Scan for the cell matching the given text and deliver its (x, y) coordinate at center. 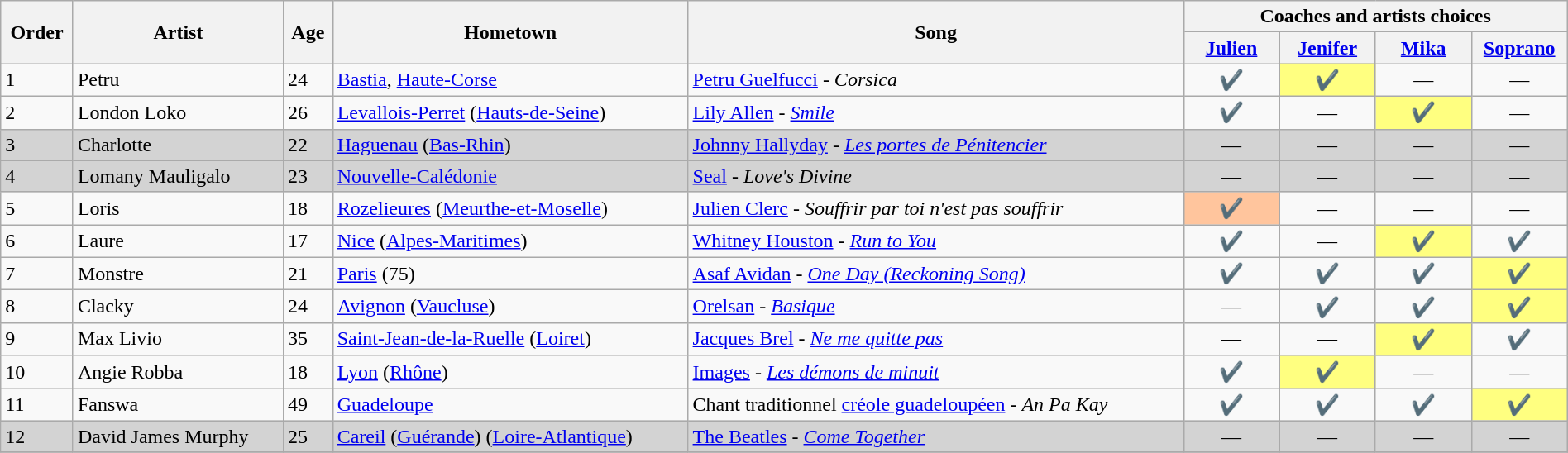
9 (37, 339)
1 (37, 80)
12 (37, 436)
Loris (178, 208)
22 (308, 145)
Lily Allen - Smile (936, 112)
6 (37, 241)
Song (936, 32)
Haguenau (Bas-Rhin) (510, 145)
Chant traditionnel créole guadeloupéen - An Pa Kay (936, 405)
Jacques Brel - Ne me quitte pas (936, 339)
Laure (178, 241)
Petru (178, 80)
Levallois-Perret (Hauts-de-Seine) (510, 112)
7 (37, 274)
10 (37, 372)
Soprano (1519, 48)
David James Murphy (178, 436)
23 (308, 176)
Paris (75) (510, 274)
Asaf Avidan - One Day (Reckoning Song) (936, 274)
26 (308, 112)
Bastia, Haute-Corse (510, 80)
Angie Robba (178, 372)
Rozelieures (Meurthe-et-Moselle) (510, 208)
Jenifer (1327, 48)
5 (37, 208)
Monstre (178, 274)
11 (37, 405)
Julien (1231, 48)
2 (37, 112)
Mika (1423, 48)
35 (308, 339)
Max Livio (178, 339)
Petru Guelfucci - Corsica (936, 80)
Images - Les démons de minuit (936, 372)
Coaches and artists choices (1375, 17)
The Beatles - Come Together (936, 436)
Guadeloupe (510, 405)
3 (37, 145)
Lyon (Rhône) (510, 372)
Clacky (178, 307)
21 (308, 274)
Hometown (510, 32)
Avignon (Vaucluse) (510, 307)
8 (37, 307)
Seal - Love's Divine (936, 176)
Lomany Mauligalo (178, 176)
Careil (Guérande) (Loire-Atlantique) (510, 436)
London Loko (178, 112)
4 (37, 176)
Artist (178, 32)
25 (308, 436)
Order (37, 32)
Johnny Hallyday - Les portes de Pénitencier (936, 145)
Whitney Houston - Run to You (936, 241)
Fanswa (178, 405)
Nouvelle-Calédonie (510, 176)
Julien Clerc - Souffrir par toi n'est pas souffrir (936, 208)
Nice (Alpes-Maritimes) (510, 241)
17 (308, 241)
49 (308, 405)
Charlotte (178, 145)
Age (308, 32)
Orelsan - Basique (936, 307)
Saint-Jean-de-la-Ruelle (Loiret) (510, 339)
